Return the [X, Y] coordinate for the center point of the cell that contains the specified text.  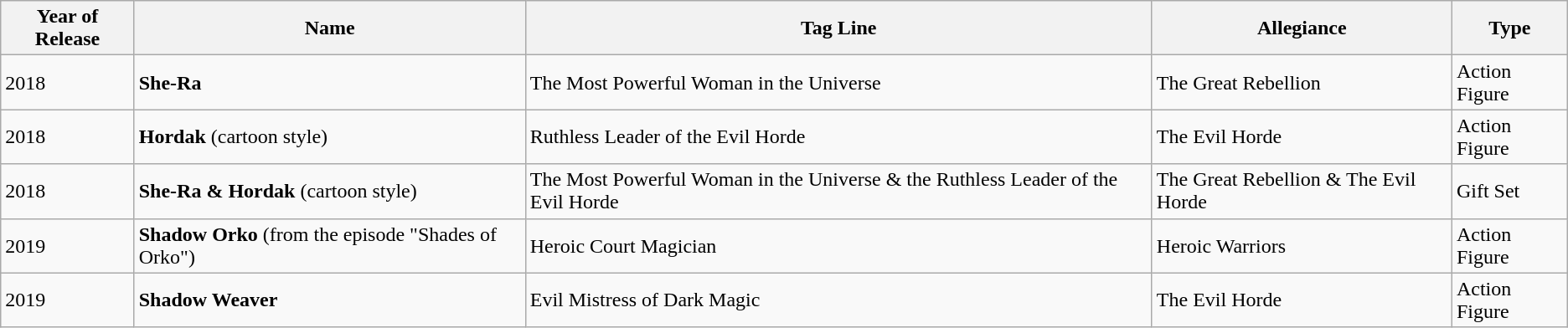
Tag Line [838, 28]
Name [330, 28]
Heroic Warriors [1302, 246]
Allegiance [1302, 28]
Shadow Weaver [330, 300]
Shadow Orko (from the episode "Shades of Orko") [330, 246]
Year of Release [67, 28]
She-Ra & Hordak (cartoon style) [330, 191]
Heroic Court Magician [838, 246]
Ruthless Leader of the Evil Horde [838, 137]
She-Ra [330, 82]
The Most Powerful Woman in the Universe & the Ruthless Leader of the Evil Horde [838, 191]
The Great Rebellion [1302, 82]
The Great Rebellion & The Evil Horde [1302, 191]
Gift Set [1509, 191]
Hordak (cartoon style) [330, 137]
Evil Mistress of Dark Magic [838, 300]
The Most Powerful Woman in the Universe [838, 82]
Type [1509, 28]
